Scan for the cell matching the given text and deliver its (X, Y) coordinate at center. 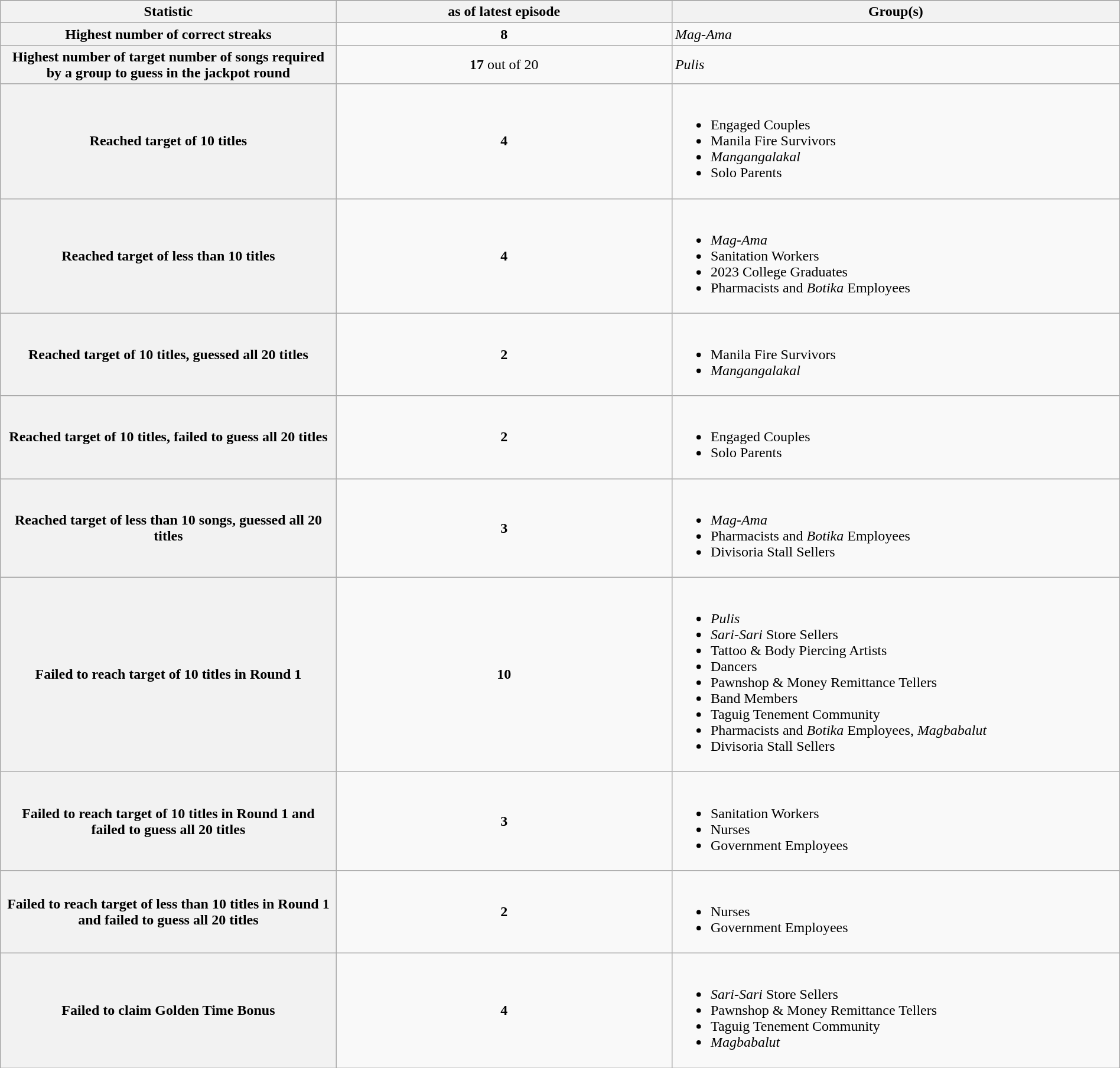
Mag-AmaSanitation Workers2023 College GraduatesPharmacists and Botika Employees (896, 256)
Mag-AmaPharmacists and Botika EmployeesDivisoria Stall Sellers (896, 528)
8 (504, 34)
Mag-Ama (896, 34)
Sanitation WorkersNursesGovernment Employees (896, 821)
Reached target of less than 10 titles (168, 256)
Highest number of correct streaks (168, 34)
Reached target of less than 10 songs, guessed all 20 titles (168, 528)
Pulis (896, 65)
Group(s) (896, 12)
Failed to reach target of 10 titles in Round 1 (168, 675)
Manila Fire SurvivorsMangangalakal (896, 354)
17 out of 20 (504, 65)
Failed to reach target of 10 titles in Round 1 and failed to guess all 20 titles (168, 821)
Sari-Sari Store SellersPawnshop & Money Remittance TellersTaguig Tenement CommunityMagbabalut (896, 1010)
Failed to claim Golden Time Bonus (168, 1010)
Reached target of 10 titles, failed to guess all 20 titles (168, 437)
Engaged CouplesManila Fire SurvivorsMangangalakalSolo Parents (896, 141)
NursesGovernment Employees (896, 911)
10 (504, 675)
Failed to reach target of less than 10 titles in Round 1 and failed to guess all 20 titles (168, 911)
Highest number of target number of songs required by a group to guess in the jackpot round (168, 65)
Reached target of 10 titles (168, 141)
Reached target of 10 titles, guessed all 20 titles (168, 354)
Engaged CouplesSolo Parents (896, 437)
as of latest episode (504, 12)
Statistic (168, 12)
